Extract the (X, Y) coordinate from the center of the cell holding the provided text.  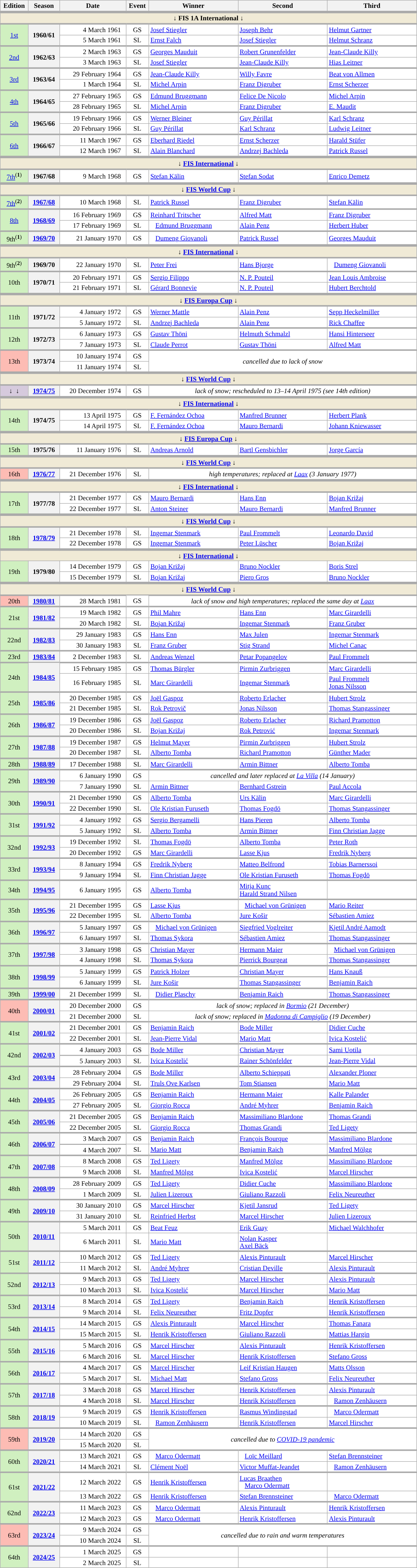
Max Julen (283, 634)
2002/03 (44, 1055)
Joseph Behr (283, 29)
1962/63 (44, 57)
24th (14, 677)
15 December 1979 (93, 577)
1 March 1964 (93, 85)
Piero Gros (283, 577)
20 December 1985 (93, 697)
2024/25 (44, 1557)
12 March 1967 (93, 151)
1995/96 (44, 910)
1964/65 (44, 101)
30 January 2010 (93, 1205)
62nd (14, 1513)
Peter Frei (193, 264)
Urs Kälin (283, 797)
56th (14, 1373)
Season (44, 6)
55th (14, 1351)
6 January 1995 (93, 890)
Third (372, 6)
10th (14, 282)
21 December 1999 (93, 994)
Helmuth Schmalzl (283, 333)
14 March 2015 (93, 1323)
3 January 1998 (93, 949)
5 March 2011 (93, 1227)
21 December 1978 (93, 532)
1975/76 (44, 450)
4 January 1972 (93, 312)
7th(2) (14, 202)
53rd (14, 1307)
2 December 1983 (93, 656)
1965/66 (44, 123)
Phil Mahre (193, 612)
2020/21 (44, 1461)
5 March 2016 (93, 1345)
Ernst Falch (193, 40)
11th (14, 317)
Andreas Arnold (193, 450)
Mario Reiter (372, 905)
1996/97 (44, 933)
2008/09 (44, 1189)
Stefan Sodat (283, 176)
Patrick Holzer (193, 971)
14 March 2020 (93, 1434)
1st (14, 35)
1997/98 (44, 954)
2 March 2025 (93, 1562)
27 February 2005 (93, 1105)
8 March 2008 (93, 1161)
4 January 2003 (93, 1049)
2009/10 (44, 1211)
28 February 1965 (93, 107)
1960/61 (44, 35)
1999/00 (44, 994)
25th (14, 703)
2003/04 (44, 1078)
22 December 1977 (93, 509)
Enrico Demetz (372, 176)
2007/08 (44, 1166)
22 January 1970 (93, 264)
Kjetil André Aamodt (372, 927)
Siegfried Voglreiter (283, 927)
30th (14, 803)
4 March 2007 (93, 1150)
1991/92 (44, 825)
33rd (14, 869)
Thomas Fanara (372, 1323)
↓ ↓ (14, 391)
11 March 2012 (93, 1268)
2006/07 (44, 1144)
28 February 2009 (93, 1183)
4 March 2017 (93, 1367)
41st (14, 1033)
Peter Lüscher (283, 544)
lack of snow and high temperatures; replaced the same day at Laax (283, 601)
Johann Kniewasser (372, 426)
5 March 2017 (93, 1378)
2019/20 (44, 1439)
Alain Blanchard (193, 151)
2011/12 (44, 1262)
Second (283, 6)
1989/90 (44, 781)
Didier Plaschy (193, 994)
Robert Grunenfelder (283, 51)
22 December 2005 (93, 1127)
1968/69 (44, 220)
29th (14, 781)
2015/16 (44, 1351)
14 December 1979 (93, 566)
11 January 1974 (93, 367)
2000/01 (44, 1011)
47th (14, 1166)
21 December 1985 (93, 708)
Sergio Filippo (193, 277)
10 March 2024 (93, 1540)
François Bourque (283, 1138)
2012/13 (44, 1284)
8 March 2014 (93, 1301)
1966/67 (44, 145)
cancelled due to lack of snow (283, 362)
50th (14, 1237)
21 December 2000 (93, 1016)
46th (14, 1144)
Clément Noël (193, 1467)
9 March 2013 (93, 1279)
1963/64 (44, 79)
Sami Uotila (372, 1049)
Helmut Mayer (193, 742)
18th (14, 538)
1981/82 (44, 618)
4 January 1992 (93, 820)
lack of snow; replaced in Bormio (21 December) (283, 1005)
6 January 1999 (93, 982)
Lucas Braathen Marco Odermatt (283, 1482)
↓ FIS 1A International ↓ (208, 18)
21 February 1971 (93, 288)
2004/05 (44, 1100)
16th (14, 474)
15 February 1985 (93, 668)
20 December 1987 (93, 753)
13 March 2021 (93, 1456)
Cristian Deville (283, 1268)
Beat von Allmen (372, 74)
high temperatures; replaced at Laax (3 January 1977) (283, 474)
64th (14, 1557)
3 March 2007 (93, 1138)
Michel Canac (372, 645)
16 February 1969 (93, 215)
Sepp Heckelmiller (372, 312)
10 March 2013 (93, 1290)
1977/78 (44, 503)
Helmut Gartner (372, 29)
21 December 1990 (93, 797)
Harald Stüfer (372, 140)
Kjetil Jansrud (283, 1205)
Event (137, 6)
Rok Petrović (283, 730)
5 January 1992 (93, 831)
Hansi Hinterseer (372, 333)
13 March 2022 (93, 1496)
57th (14, 1395)
2010/11 (44, 1237)
Kalle Palander (372, 1094)
19 December 1992 (93, 841)
2021/22 (44, 1487)
9 March 2019 (93, 1411)
1973/74 (44, 362)
Winner (193, 6)
15th (14, 450)
19 March 1982 (93, 612)
1972/73 (44, 339)
9th(1) (14, 238)
Bernhard Gstrein (283, 786)
Rasmus Windingstad (283, 1411)
21 December 1995 (93, 905)
26 February 2005 (93, 1094)
1994/95 (44, 890)
61st (14, 1487)
34th (14, 890)
Hubert Berchtold (372, 288)
10 January 1974 (93, 356)
28 March 1981 (93, 601)
11 March 1967 (93, 140)
1980/81 (44, 601)
21 January 1970 (93, 238)
Edition (14, 6)
Hias Leitner (372, 63)
19 December 1987 (93, 742)
31 January 2010 (93, 1216)
12 March 2022 (93, 1482)
45th (14, 1122)
20 December 1986 (93, 730)
1990/91 (44, 803)
17 December 1988 (93, 764)
1988/89 (44, 764)
Jonas Nilsson (283, 708)
cancelled and later replaced at La Villa (14 January) (283, 775)
16 February 1985 (93, 683)
1984/85 (44, 677)
Pierrick Bourgeat (283, 960)
38th (14, 977)
2005/06 (44, 1122)
2 March 1963 (93, 51)
9 March 2008 (93, 1172)
22 December 1995 (93, 916)
Tom Stiansen (283, 1083)
5 March 1961 (93, 40)
32nd (14, 847)
29 January 1983 (93, 634)
4 March 1961 (93, 29)
Matteo Belfrond (283, 864)
cancelled due to COVID-19 pandemic (283, 1439)
6 March 2011 (93, 1242)
2017/18 (44, 1395)
lack of snow; replaced in Madonna di Campiglio (19 December) (283, 1016)
Petar Popangelov (283, 656)
Rick Chaffee (372, 323)
14 April 1975 (93, 426)
Paul Accola (372, 786)
Jorge García (372, 450)
Thomas Bürgler (193, 668)
7 January 1973 (93, 345)
20th (14, 601)
28 February 2004 (93, 1072)
22 December 2001 (93, 1038)
9 March 2024 (93, 1529)
2022/23 (44, 1513)
10 March 1968 (93, 202)
2016/17 (44, 1373)
cancelled due to rain and warm temperatures (283, 1535)
35th (14, 910)
Tobias Barnerssoi (372, 864)
15 March 2015 (93, 1334)
1978/79 (44, 538)
Reinhard Tritscher (193, 215)
29 February 2004 (93, 1083)
20 December 1974 (93, 391)
Leif Kristian Haugen (283, 1367)
1976/77 (44, 474)
Werner Mattle (193, 312)
Stig Strand (283, 645)
21 December 2005 (93, 1116)
6 January 1997 (93, 938)
Alberto Schieppati (283, 1072)
Ludwig Leitner (372, 129)
Reinfried Herbst (193, 1216)
54th (14, 1329)
Victor Muffat-Jeandet (283, 1467)
E. Maudit (372, 107)
27th (14, 747)
lack of snow; rescheduled to 13–14 April 1975 (see 14th edition) (283, 391)
7th(1) (14, 176)
Michael Walchhofer (372, 1227)
9 March 1968 (93, 176)
Bartl Gensbichler (283, 450)
Rok Petrovič (193, 708)
5 January 1997 (93, 927)
63rd (14, 1535)
Erik Guay (283, 1227)
8 January 1994 (93, 864)
3rd (14, 79)
Gérard Bonnevie (193, 288)
4th (14, 101)
Günther Mader (372, 753)
1983/84 (44, 656)
1986/87 (44, 725)
Sergio Bergamelli (193, 820)
42nd (14, 1055)
20 December 1992 (93, 853)
4 March 2018 (93, 1401)
1 March 2009 (93, 1194)
1993/94 (44, 869)
12th (14, 339)
Mitja Kunc Harald Strand Nilsen (283, 890)
Herbert Plank (372, 415)
Helmut Schranz (372, 40)
30 January 1983 (93, 645)
2nd (14, 57)
1987/88 (44, 747)
12 March 2023 (93, 1519)
37th (14, 954)
51st (14, 1262)
7 January 1990 (93, 786)
Willy Favre (283, 74)
3 March 1963 (93, 63)
Hans Pieren (283, 820)
Leonardo David (372, 532)
20 March 1982 (93, 623)
52nd (14, 1284)
1971/72 (44, 317)
13 April 1975 (93, 415)
Felice De Nicolo (283, 96)
2014/15 (44, 1329)
3 March 2018 (93, 1389)
9 January 1994 (93, 875)
Fritz Dopfer (283, 1312)
1992/93 (44, 847)
28th (14, 764)
8th (14, 220)
27 February 1965 (93, 96)
5 January 1972 (93, 323)
60th (14, 1461)
39th (14, 994)
Andreas Wenzel (193, 656)
Paul Frommelt Jonas Nilsson (372, 683)
43rd (14, 1078)
Alexander Ploner (372, 1072)
13th (14, 362)
Michael Matt (193, 1378)
14 March 2021 (93, 1467)
Boris Strel (372, 566)
40th (14, 1011)
2023/24 (44, 1535)
19 February 1966 (93, 118)
21st (14, 618)
22 December 1990 (93, 808)
10 March 2019 (93, 1423)
9 March 2014 (93, 1312)
20 February 1966 (93, 129)
6 January 1990 (93, 775)
1998/99 (44, 977)
Matts Olsson (372, 1367)
21 December 1977 (93, 498)
Werner Bleiner (193, 118)
44th (14, 1100)
5 January 2003 (93, 1061)
Nolan Kasper Axel Bäck (283, 1242)
11 March 2023 (93, 1507)
Beat Feuz (193, 1227)
19th (14, 572)
11 January 1976 (93, 450)
19 December 1986 (93, 720)
14th (14, 421)
Loïc Meillard (283, 1456)
Eberhard Riedel (193, 140)
Jean Louis Ambroise (372, 277)
1 March 2025 (93, 1552)
6th (14, 145)
20 December 2000 (93, 1005)
Date (93, 6)
15 March 2020 (93, 1445)
6 March 2016 (93, 1356)
22nd (14, 640)
6 January 1973 (93, 333)
20 February 1971 (93, 277)
59th (14, 1439)
Peter Roth (372, 841)
1982/83 (44, 640)
23rd (14, 656)
36th (14, 933)
Hans Bjorge (283, 264)
Rainer Schönfelder (283, 1061)
22 December 1978 (93, 544)
1970/71 (44, 282)
Claude Perrot (193, 345)
Truls Ove Karlsen (193, 1083)
21 December 1976 (93, 474)
48th (14, 1189)
Anton Steiner (193, 509)
58th (14, 1417)
26th (14, 725)
2018/19 (44, 1417)
Herbert Huber (372, 226)
Mattias Hargin (372, 1334)
29 February 1964 (93, 74)
10 March 2012 (93, 1257)
9th(2) (14, 264)
5 January 1999 (93, 971)
2001/02 (44, 1033)
1985/86 (44, 703)
Hans Knauß (372, 971)
31st (14, 825)
2013/14 (44, 1307)
21 December 2001 (93, 1027)
5th (14, 123)
1979/80 (44, 572)
17th (14, 503)
17 February 1969 (93, 226)
49th (14, 1211)
4 January 1998 (93, 960)
